Determine the [x, y] coordinate at the center of the cell enclosing the given text.  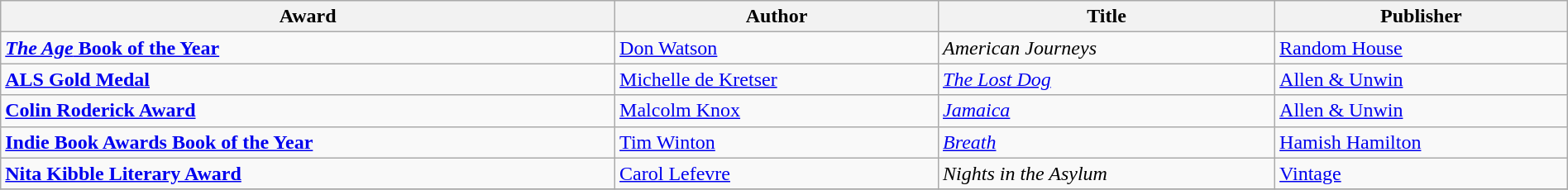
Michelle de Kretser [777, 79]
The Age Book of the Year [308, 48]
Indie Book Awards Book of the Year [308, 142]
Publisher [1422, 17]
The Lost Dog [1107, 79]
Hamish Hamilton [1422, 142]
Breath [1107, 142]
Random House [1422, 48]
Nita Kibble Literary Award [308, 173]
Malcolm Knox [777, 111]
Tim Winton [777, 142]
Carol Lefevre [777, 173]
Award [308, 17]
Author [777, 17]
American Journeys [1107, 48]
Vintage [1422, 173]
Title [1107, 17]
Jamaica [1107, 111]
Nights in the Asylum [1107, 173]
Don Watson [777, 48]
Colin Roderick Award [308, 111]
ALS Gold Medal [308, 79]
